Capture the cell that displays the provided text and extract its [X, Y] central coordinate. 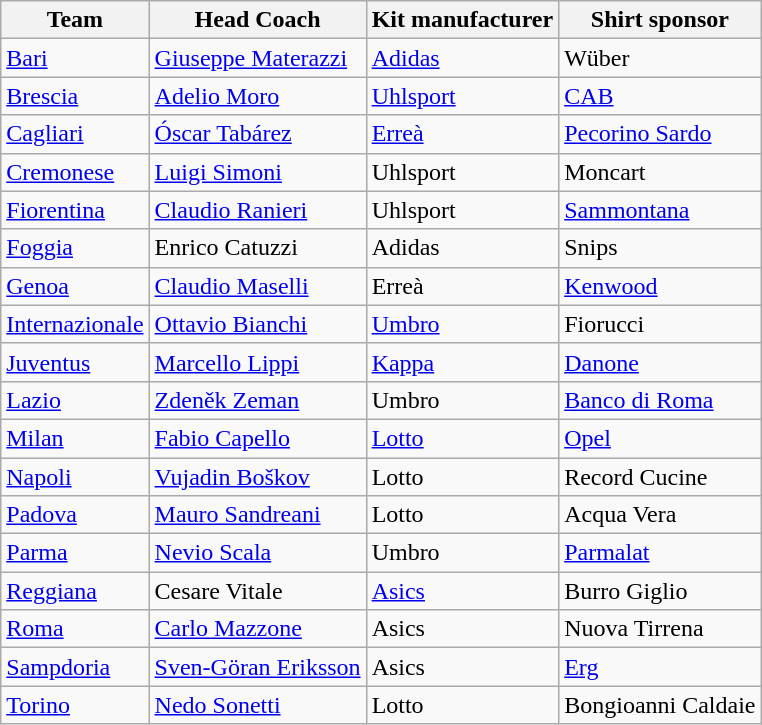
Giuseppe Materazzi [258, 58]
Carlo Mazzone [258, 629]
Luigi Simoni [258, 172]
Brescia [75, 96]
Snips [660, 248]
Roma [75, 629]
Cagliari [75, 134]
Cesare Vitale [258, 591]
Vujadin Boškov [258, 477]
Kit manufacturer [462, 20]
Juventus [75, 362]
Sampdoria [75, 667]
Parmalat [660, 553]
Acqua Vera [660, 515]
Shirt sponsor [660, 20]
Banco di Roma [660, 400]
Milan [75, 438]
Fabio Capello [258, 438]
Kenwood [660, 286]
Moncart [660, 172]
Nedo Sonetti [258, 705]
Head Coach [258, 20]
Lazio [75, 400]
Óscar Tabárez [258, 134]
Fiorucci [660, 324]
Record Cucine [660, 477]
CAB [660, 96]
Zdeněk Zeman [258, 400]
Cremonese [75, 172]
Enrico Catuzzi [258, 248]
Reggiana [75, 591]
Genoa [75, 286]
Parma [75, 553]
Erg [660, 667]
Internazionale [75, 324]
Foggia [75, 248]
Napoli [75, 477]
Wüber [660, 58]
Torino [75, 705]
Ottavio Bianchi [258, 324]
Claudio Maselli [258, 286]
Sammontana [660, 210]
Team [75, 20]
Sven-Göran Eriksson [258, 667]
Bongioanni Caldaie [660, 705]
Padova [75, 515]
Opel [660, 438]
Kappa [462, 362]
Pecorino Sardo [660, 134]
Adelio Moro [258, 96]
Danone [660, 362]
Fiorentina [75, 210]
Nuova Tirrena [660, 629]
Mauro Sandreani [258, 515]
Nevio Scala [258, 553]
Bari [75, 58]
Marcello Lippi [258, 362]
Claudio Ranieri [258, 210]
Burro Giglio [660, 591]
